Return the [X, Y] coordinate for the center point of the cell that contains the specified text.  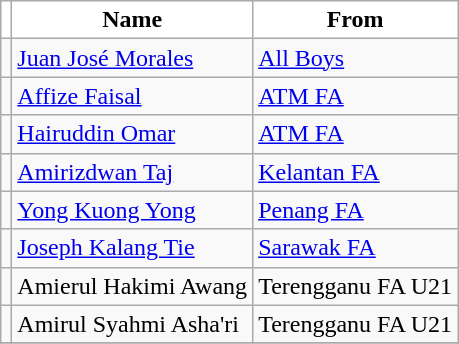
Yong Kuong Yong [132, 210]
From [356, 20]
Amierul Hakimi Awang [132, 286]
Amirul Syahmi Asha'ri [132, 324]
Kelantan FA [356, 172]
Sarawak FA [356, 248]
All Boys [356, 58]
Joseph Kalang Tie [132, 248]
Juan José Morales [132, 58]
Affize Faisal [132, 96]
Amirizdwan Taj [132, 172]
Name [132, 20]
Penang FA [356, 210]
Hairuddin Omar [132, 134]
